Pinpoint the cell where the given text exists, returning its (X, Y) midpoint coordinate. 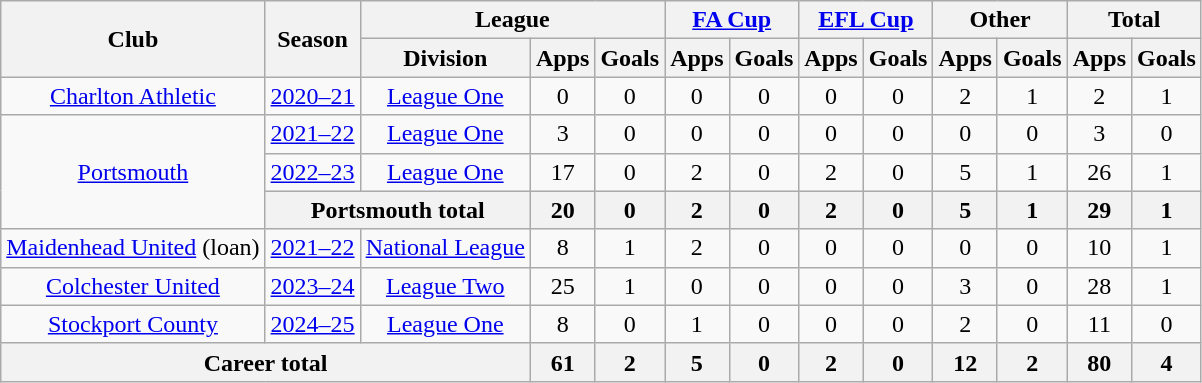
National League (445, 248)
Career total (266, 362)
10 (1099, 248)
2022–23 (312, 172)
Colchester United (133, 286)
28 (1099, 286)
Season (312, 39)
17 (562, 172)
League Two (445, 286)
20 (562, 210)
Other (1000, 20)
EFL Cup (866, 20)
4 (1167, 362)
26 (1099, 172)
Charlton Athletic (133, 96)
FA Cup (732, 20)
Division (445, 58)
League (512, 20)
80 (1099, 362)
61 (562, 362)
Portsmouth (133, 172)
Portsmouth total (398, 210)
2023–24 (312, 286)
Stockport County (133, 324)
25 (562, 286)
Maidenhead United (loan) (133, 248)
Club (133, 39)
29 (1099, 210)
12 (965, 362)
2020–21 (312, 96)
11 (1099, 324)
2024–25 (312, 324)
Total (1134, 20)
